Detect which cell encompasses the target text, then output its [x, y] center coordinate. 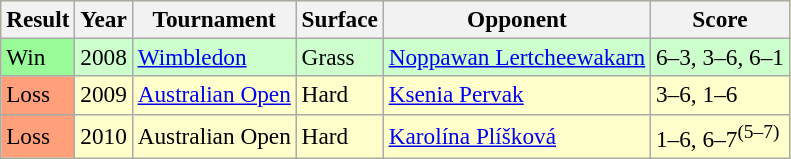
Opponent [516, 19]
Win [38, 57]
Tournament [214, 19]
Ksenia Pervak [516, 95]
2010 [104, 136]
1–6, 6–7(5–7) [720, 136]
Surface [340, 19]
2009 [104, 95]
2008 [104, 57]
3–6, 1–6 [720, 95]
6–3, 3–6, 6–1 [720, 57]
Grass [340, 57]
Result [38, 19]
Year [104, 19]
Noppawan Lertcheewakarn [516, 57]
Score [720, 19]
Karolína Plíšková [516, 136]
Wimbledon [214, 57]
